Capture the cell that displays the provided text and extract its (X, Y) central coordinate. 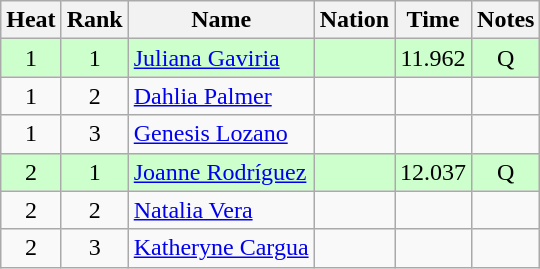
Name (221, 20)
Natalia Vera (221, 210)
Juliana Gaviria (221, 58)
Dahlia Palmer (221, 96)
11.962 (434, 58)
Katheryne Cargua (221, 248)
Nation (354, 20)
Heat (31, 20)
Genesis Lozano (221, 134)
Joanne Rodríguez (221, 172)
Notes (506, 20)
Rank (94, 20)
Time (434, 20)
12.037 (434, 172)
